Find where the given text appears and provide that cell's center as (X, Y) coordinate. 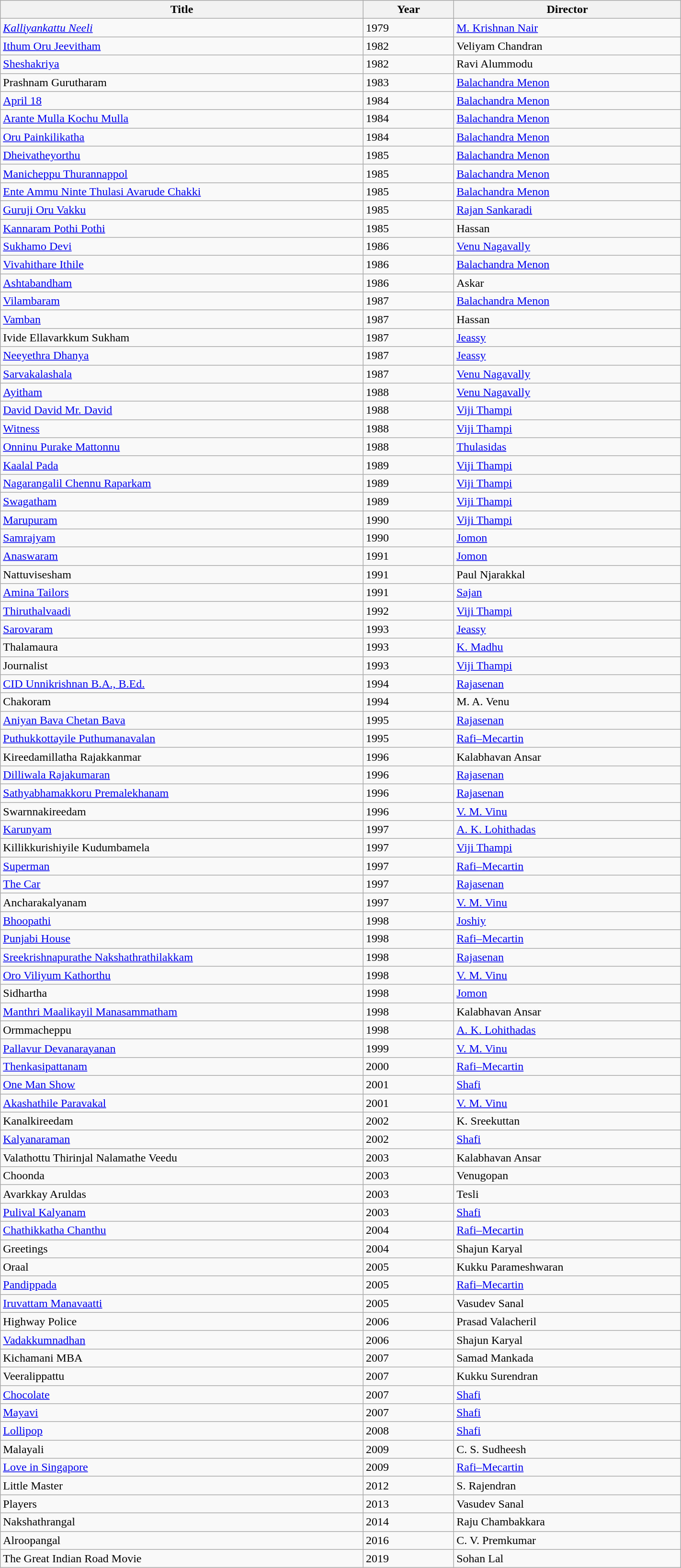
Sreekrishnapurathe Nakshathrathilakkam (182, 957)
1983 (408, 82)
Arante Mulla Kochu Mulla (182, 119)
Manicheppu Thurannappol (182, 173)
Journalist (182, 666)
Kireedamillatha Rajakkanmar (182, 756)
Dheivatheyorthu (182, 155)
Vadakkumnadhan (182, 1340)
Swarnnakireedam (182, 812)
Marupuram (182, 519)
C. V. Premkumar (567, 1540)
Director (567, 10)
Kichamani MBA (182, 1358)
Thenkasipattanam (182, 1066)
Akashathile Paravakal (182, 1103)
Vamban (182, 319)
Avarkkay Aruldas (182, 1194)
Sarvakalashala (182, 374)
Manthri Maalikayil Manasammatham (182, 1012)
Witness (182, 429)
Kanalkireedam (182, 1121)
K. Sreekuttan (567, 1121)
Samrajyam (182, 538)
Vilambaram (182, 301)
2008 (408, 1431)
Veeralippattu (182, 1376)
Malayali (182, 1449)
Kukku Surendran (567, 1376)
Players (182, 1504)
Kaalal Pada (182, 465)
M. A. Venu (567, 702)
Oro Viliyum Kathorthu (182, 975)
Sukhamo Devi (182, 247)
Little Master (182, 1486)
Oraal (182, 1267)
Love in Singapore (182, 1467)
Ayitham (182, 392)
1979 (408, 28)
1992 (408, 611)
Swagatham (182, 501)
Venugopan (567, 1176)
Amina Tailors (182, 593)
Dilliwala Rajakumaran (182, 775)
Nattuvisesham (182, 575)
Ithum Oru Jeevitham (182, 46)
K. Madhu (567, 647)
Greetings (182, 1249)
Ancharakalyanam (182, 902)
Askar (567, 283)
Puthukkottayile Puthumanavalan (182, 738)
Mayavi (182, 1413)
David David Mr. David (182, 410)
Aniyan Bava Chetan Bava (182, 720)
2016 (408, 1540)
Ashtabandham (182, 283)
Valathottu Thirinjal Nalamathe Veedu (182, 1158)
Prasad Valacheril (567, 1321)
Kalyanaraman (182, 1139)
Neeyethra Dhanya (182, 356)
Bhoopathi (182, 921)
Sathyabhamakkoru Premalekhanam (182, 793)
Joshiy (567, 921)
Ormmacheppu (182, 1030)
Choonda (182, 1176)
Kukku Parameshwaran (567, 1267)
Thalamaura (182, 647)
Ivide Ellavarkkum Sukham (182, 338)
Highway Police (182, 1321)
Punjabi House (182, 939)
Pallavur Devanarayanan (182, 1048)
Samad Mankada (567, 1358)
Veliyam Chandran (567, 46)
Pulival Kalyanam (182, 1212)
Kannaram Pothi Pothi (182, 228)
Year (408, 10)
S. Rajendran (567, 1486)
Thulasidas (567, 447)
Iruvattam Manavaatti (182, 1303)
CID Unnikrishnan B.A., B.Ed. (182, 684)
Kalliyankattu Neeli (182, 28)
Prashnam Gurutharam (182, 82)
Vivahithare Ithile (182, 265)
Raju Chambakkara (567, 1522)
Pandippada (182, 1285)
Chocolate (182, 1395)
Lollipop (182, 1431)
The Great Indian Road Movie (182, 1558)
April 18 (182, 101)
The Car (182, 884)
Title (182, 10)
Thiruthalvaadi (182, 611)
Sarovaram (182, 629)
Ravi Alummodu (567, 64)
Chakoram (182, 702)
Killikkurishiyile Kudumbamela (182, 848)
Karunyam (182, 830)
Sohan Lal (567, 1558)
M. Krishnan Nair (567, 28)
Alroopangal (182, 1540)
C. S. Sudheesh (567, 1449)
Superman (182, 866)
2014 (408, 1522)
Oru Painkilikatha (182, 137)
2012 (408, 1486)
Paul Njarakkal (567, 575)
Sidhartha (182, 993)
2019 (408, 1558)
Chathikkatha Chanthu (182, 1230)
Onninu Purake Mattonnu (182, 447)
2013 (408, 1504)
Anaswaram (182, 556)
Guruji Oru Vakku (182, 210)
Sajan (567, 593)
2000 (408, 1066)
Ente Ammu Ninte Thulasi Avarude Chakki (182, 192)
1999 (408, 1048)
Tesli (567, 1194)
Rajan Sankaradi (567, 210)
Nagarangalil Chennu Raparkam (182, 483)
Nakshathrangal (182, 1522)
One Man Show (182, 1084)
Sheshakriya (182, 64)
